Pinpoint the cell where the given text exists, returning its [X, Y] midpoint coordinate. 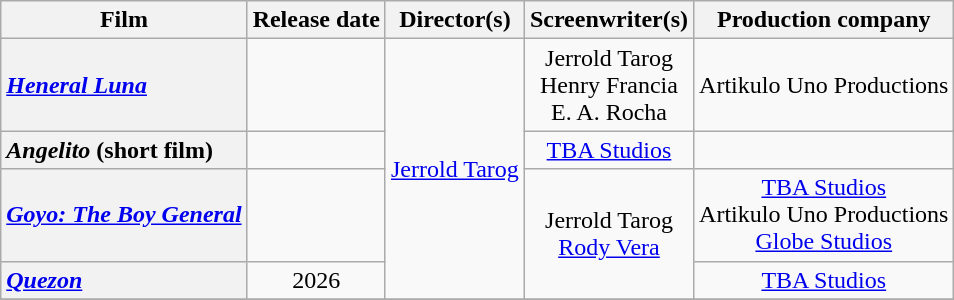
Quezon [124, 280]
Jerrold TarogRody Vera [608, 234]
Jerrold TarogHenry FranciaE. A. Rocha [608, 85]
TBA StudiosArtikulo Uno ProductionsGlobe Studios [824, 215]
2026 [316, 280]
Artikulo Uno Productions [824, 85]
Director(s) [454, 20]
Jerrold Tarog [454, 169]
Production company [824, 20]
Release date [316, 20]
Heneral Luna [124, 85]
Angelito (short film) [124, 150]
Goyo: The Boy General [124, 215]
Screenwriter(s) [608, 20]
Film [124, 20]
